Detect which cell encompasses the target text, then output its [X, Y] center coordinate. 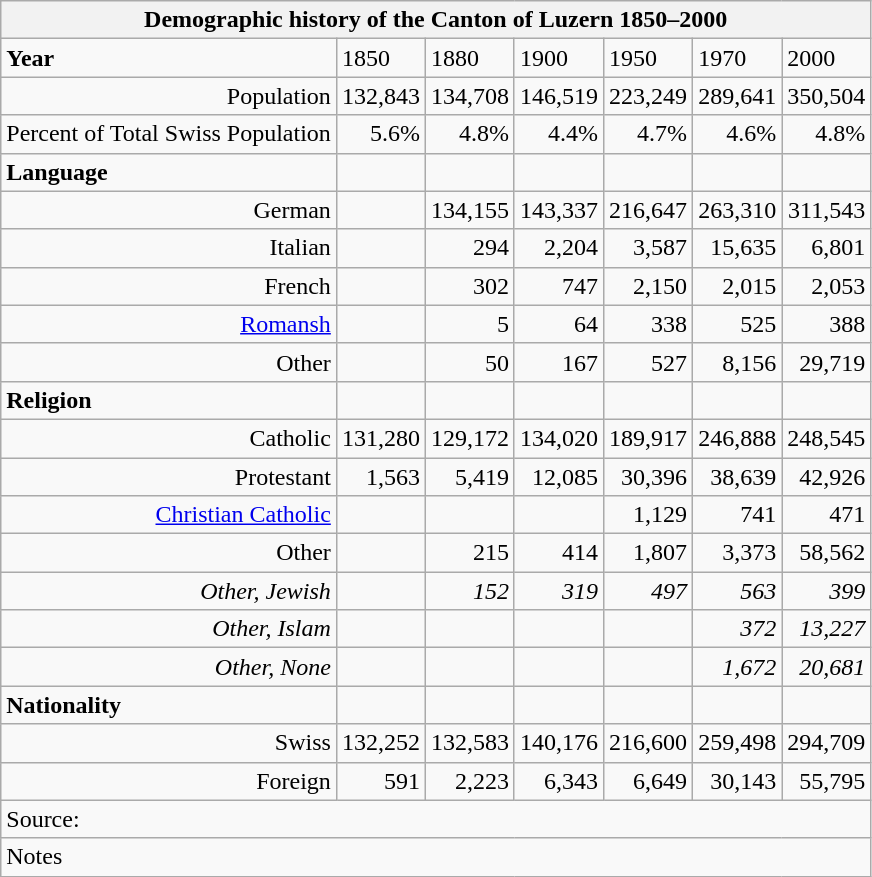
Religion [169, 400]
Swiss [169, 743]
525 [738, 324]
146,519 [558, 96]
134,155 [470, 210]
132,252 [380, 743]
38,639 [738, 477]
372 [738, 629]
134,020 [558, 438]
263,310 [738, 210]
Notes [436, 857]
414 [558, 553]
3,373 [738, 553]
167 [558, 362]
129,172 [470, 438]
Source: [436, 819]
5.6% [380, 134]
4.7% [648, 134]
Foreign [169, 781]
6,343 [558, 781]
Demographic history of the Canton of Luzern 1850–2000 [436, 20]
Catholic [169, 438]
13,227 [826, 629]
311,543 [826, 210]
4.4% [558, 134]
246,888 [738, 438]
216,600 [648, 743]
294 [470, 248]
Language [169, 172]
Other, Islam [169, 629]
20,681 [826, 667]
58,562 [826, 553]
741 [738, 515]
2,204 [558, 248]
6,649 [648, 781]
1900 [558, 58]
29,719 [826, 362]
527 [648, 362]
497 [648, 591]
30,143 [738, 781]
399 [826, 591]
289,641 [738, 96]
388 [826, 324]
189,917 [648, 438]
152 [470, 591]
64 [558, 324]
1970 [738, 58]
2,150 [648, 286]
Other, None [169, 667]
1950 [648, 58]
Year [169, 58]
Other, Jewish [169, 591]
1850 [380, 58]
294,709 [826, 743]
30,396 [648, 477]
1,672 [738, 667]
German [169, 210]
563 [738, 591]
350,504 [826, 96]
140,176 [558, 743]
1880 [470, 58]
223,249 [648, 96]
338 [648, 324]
2,015 [738, 286]
2,053 [826, 286]
42,926 [826, 477]
302 [470, 286]
3,587 [648, 248]
2000 [826, 58]
12,085 [558, 477]
55,795 [826, 781]
471 [826, 515]
4.6% [738, 134]
Italian [169, 248]
Protestant [169, 477]
Nationality [169, 705]
131,280 [380, 438]
248,545 [826, 438]
134,708 [470, 96]
Population [169, 96]
591 [380, 781]
5,419 [470, 477]
215 [470, 553]
15,635 [738, 248]
747 [558, 286]
6,801 [826, 248]
319 [558, 591]
Christian Catholic [169, 515]
8,156 [738, 362]
132,843 [380, 96]
1,807 [648, 553]
1,129 [648, 515]
216,647 [648, 210]
2,223 [470, 781]
143,337 [558, 210]
50 [470, 362]
Percent of Total Swiss Population [169, 134]
5 [470, 324]
259,498 [738, 743]
French [169, 286]
1,563 [380, 477]
132,583 [470, 743]
Romansh [169, 324]
